Identify which cell holds the provided text, then report its (x, y) central coordinate. 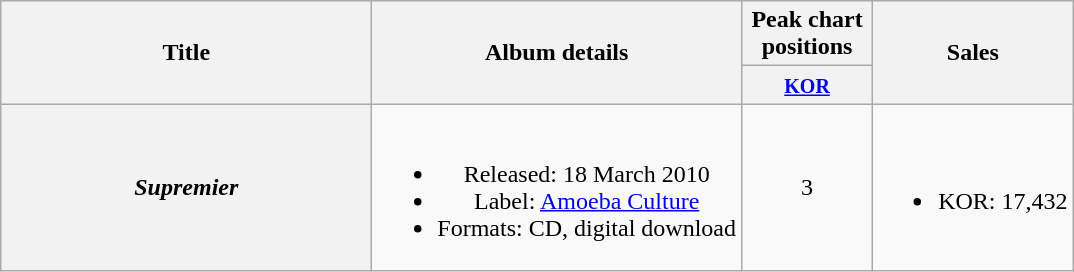
KOR (808, 85)
Released: 18 March 2010Label: Amoeba CultureFormats: CD, digital download (557, 188)
KOR: 17,432 (973, 188)
Album details (557, 52)
Peak chart positions (808, 34)
3 (808, 188)
Sales (973, 52)
Supremier (186, 188)
Title (186, 52)
